Output the (X, Y) coordinate of the center of the cell containing the given text.  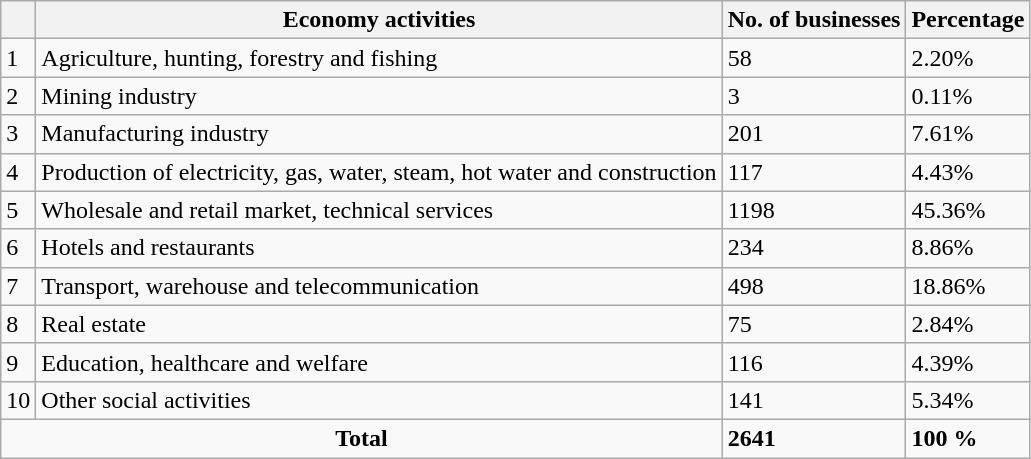
1 (18, 58)
Production of electricity, gas, water, steam, hot water and construction (379, 172)
Other social activities (379, 400)
2641 (814, 438)
201 (814, 134)
Manufacturing industry (379, 134)
117 (814, 172)
8.86% (968, 248)
498 (814, 286)
Economy activities (379, 20)
5.34% (968, 400)
7.61% (968, 134)
58 (814, 58)
4.43% (968, 172)
45.36% (968, 210)
Education, healthcare and welfare (379, 362)
9 (18, 362)
116 (814, 362)
8 (18, 324)
10 (18, 400)
1198 (814, 210)
Agriculture, hunting, forestry and fishing (379, 58)
No. of businesses (814, 20)
Wholesale and retail market, technical services (379, 210)
7 (18, 286)
234 (814, 248)
Total (362, 438)
18.86% (968, 286)
5 (18, 210)
2.84% (968, 324)
Transport, warehouse and telecommunication (379, 286)
2.20% (968, 58)
75 (814, 324)
Real estate (379, 324)
Percentage (968, 20)
100 % (968, 438)
141 (814, 400)
6 (18, 248)
Hotels and restaurants (379, 248)
2 (18, 96)
Mining industry (379, 96)
4 (18, 172)
0.11% (968, 96)
4.39% (968, 362)
